Detect which cell encompasses the target text, then output its [x, y] center coordinate. 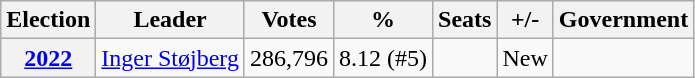
Inger Støjberg [170, 58]
2022 [48, 58]
Government [623, 20]
Votes [288, 20]
New [525, 58]
8.12 (#5) [382, 58]
Leader [170, 20]
Election [48, 20]
% [382, 20]
286,796 [288, 58]
+/- [525, 20]
Seats [465, 20]
